Identify which cell holds the provided text, then report its [x, y] central coordinate. 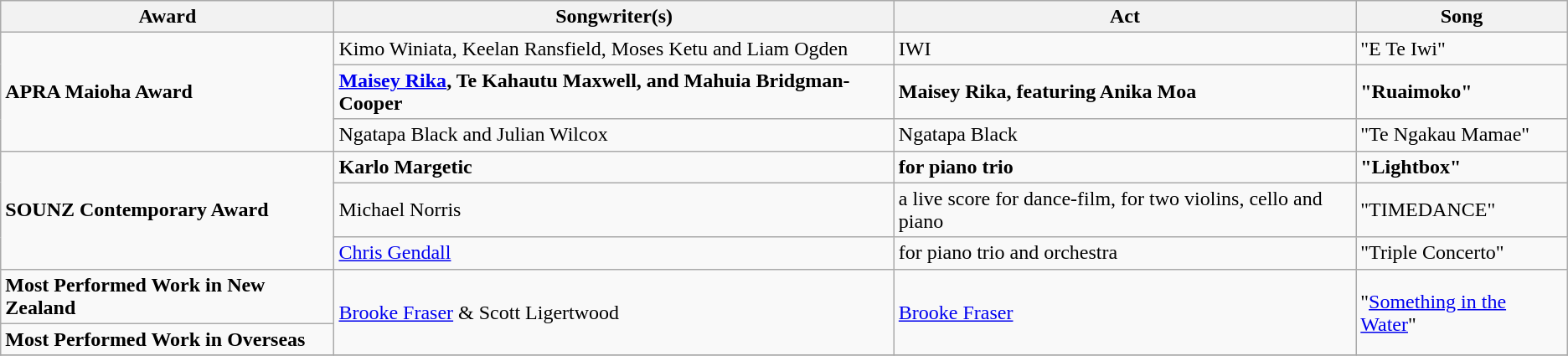
Award [168, 17]
Maisey Rika, Te Kahautu Maxwell, and Mahuia Bridgman-Cooper [614, 92]
IWI [1124, 49]
for piano trio and orchestra [1124, 253]
Michael Norris [614, 209]
"Lightbox" [1462, 167]
Brooke Fraser [1124, 312]
"E Te Iwi" [1462, 49]
Most Performed Work in Overseas [168, 339]
"Something in the Water" [1462, 312]
Brooke Fraser & Scott Ligertwood [614, 312]
Karlo Margetic [614, 167]
Ngatapa Black and Julian Wilcox [614, 135]
"Ruaimoko" [1462, 92]
APRA Maioha Award [168, 92]
Kimo Winiata, Keelan Ransfield, Moses Ketu and Liam Ogden [614, 49]
Maisey Rika, featuring Anika Moa [1124, 92]
"Te Ngakau Mamae" [1462, 135]
Song [1462, 17]
a live score for dance-film, for two violins, cello and piano [1124, 209]
Ngatapa Black [1124, 135]
Most Performed Work in New Zealand [168, 297]
SOUNZ Contemporary Award [168, 209]
Songwriter(s) [614, 17]
for piano trio [1124, 167]
Act [1124, 17]
"TIMEDANCE" [1462, 209]
Chris Gendall [614, 253]
"Triple Concerto" [1462, 253]
